Determine the (x, y) coordinate at the center of the cell enclosing the given text.  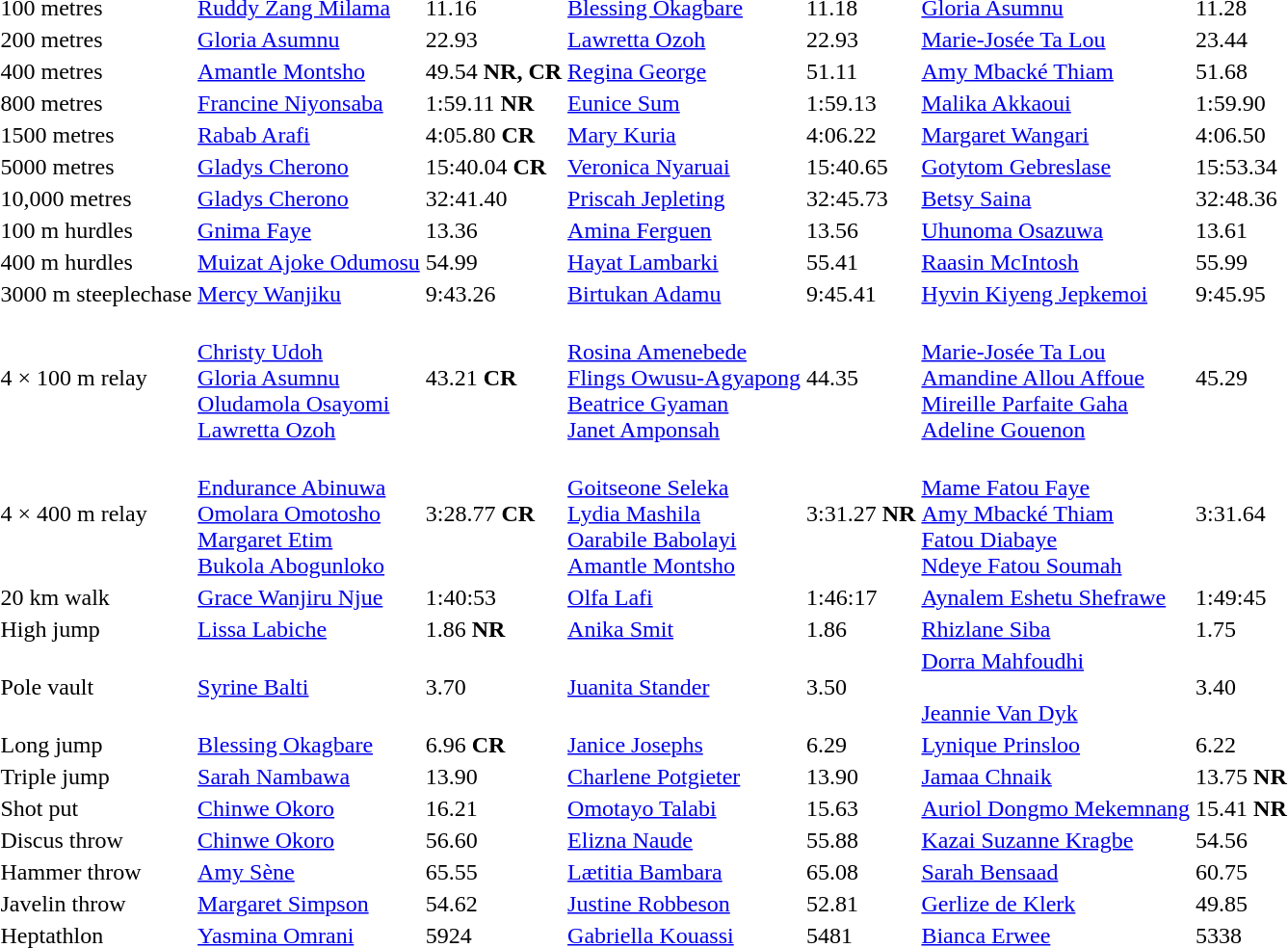
Hyvin Kiyeng Jepkemoi (1056, 294)
4:06.22 (861, 135)
Rosina AmenebedeFlings Owusu-AgyapongBeatrice GyamanJanet Amponsah (684, 378)
Francine Niyonsaba (309, 103)
Justine Robbeson (684, 904)
3.70 (493, 687)
Marie-Josée Ta Lou (1056, 39)
Auriol Dongmo Mekemnang (1056, 808)
49.54 NR, CR (493, 71)
3:28.77 CR (493, 513)
13.56 (861, 230)
32:45.73 (861, 198)
3:31.27 NR (861, 513)
Goitseone SelekaLydia MashilaOarabile BabolayiAmantle Montsho (684, 513)
Rabab Arafi (309, 135)
6.29 (861, 745)
65.55 (493, 872)
6.96 CR (493, 745)
51.11 (861, 71)
43.21 CR (493, 378)
Marie-Josée Ta LouAmandine Allou AffoueMireille Parfaite GahaAdeline Gouenon (1056, 378)
Betsy Saina (1056, 198)
Olfa Lafi (684, 597)
Eunice Sum (684, 103)
Christy UdohGloria AsumnuOludamola OsayomiLawretta Ozoh (309, 378)
Rhizlane Siba (1056, 629)
Lawretta Ozoh (684, 39)
Malika Akkaoui (1056, 103)
Kazai Suzanne Kragbe (1056, 840)
54.62 (493, 904)
Janice Josephs (684, 745)
Regina George (684, 71)
Omotayo Talabi (684, 808)
Endurance AbinuwaOmolara OmotoshoMargaret EtimBukola Abogunloko (309, 513)
Priscah Jepleting (684, 198)
Raasin McIntosh (1056, 262)
52.81 (861, 904)
15.63 (861, 808)
Elizna Naude (684, 840)
Sarah Nambawa (309, 777)
Gotytom Gebreslase (1056, 167)
Grace Wanjiru Njue (309, 597)
Margaret Simpson (309, 904)
15:40.04 CR (493, 167)
Charlene Potgieter (684, 777)
Amy Mbacké Thiam (1056, 71)
Blessing Okagbare (309, 745)
1:46:17 (861, 597)
Amantle Montsho (309, 71)
55.41 (861, 262)
1:40:53 (493, 597)
Gnima Faye (309, 230)
Gerlize de Klerk (1056, 904)
Juanita Stander (684, 687)
Birtukan Adamu (684, 294)
Uhunoma Osazuwa (1056, 230)
Amina Ferguen (684, 230)
54.99 (493, 262)
3.50 (861, 687)
Amy Sène (309, 872)
Aynalem Eshetu Shefrawe (1056, 597)
Muizat Ajoke Odumosu (309, 262)
1.86 NR (493, 629)
16.21 (493, 808)
1:59.11 NR (493, 103)
Lætitia Bambara (684, 872)
32:41.40 (493, 198)
15:40.65 (861, 167)
13.36 (493, 230)
Lissa Labiche (309, 629)
Hayat Lambarki (684, 262)
Gloria Asumnu (309, 39)
Margaret Wangari (1056, 135)
Jamaa Chnaik (1056, 777)
Sarah Bensaad (1056, 872)
9:45.41 (861, 294)
Anika Smit (684, 629)
9:43.26 (493, 294)
Dorra Mahfoudhi Jeannie Van Dyk (1056, 687)
Syrine Balti (309, 687)
4:05.80 CR (493, 135)
Mercy Wanjiku (309, 294)
56.60 (493, 840)
Veronica Nyaruai (684, 167)
65.08 (861, 872)
Lynique Prinsloo (1056, 745)
Mame Fatou FayeAmy Mbacké ThiamFatou DiabayeNdeye Fatou Soumah (1056, 513)
1.86 (861, 629)
44.35 (861, 378)
1:59.13 (861, 103)
55.88 (861, 840)
Mary Kuria (684, 135)
